Find where the given text appears and provide that cell's center as (X, Y) coordinate. 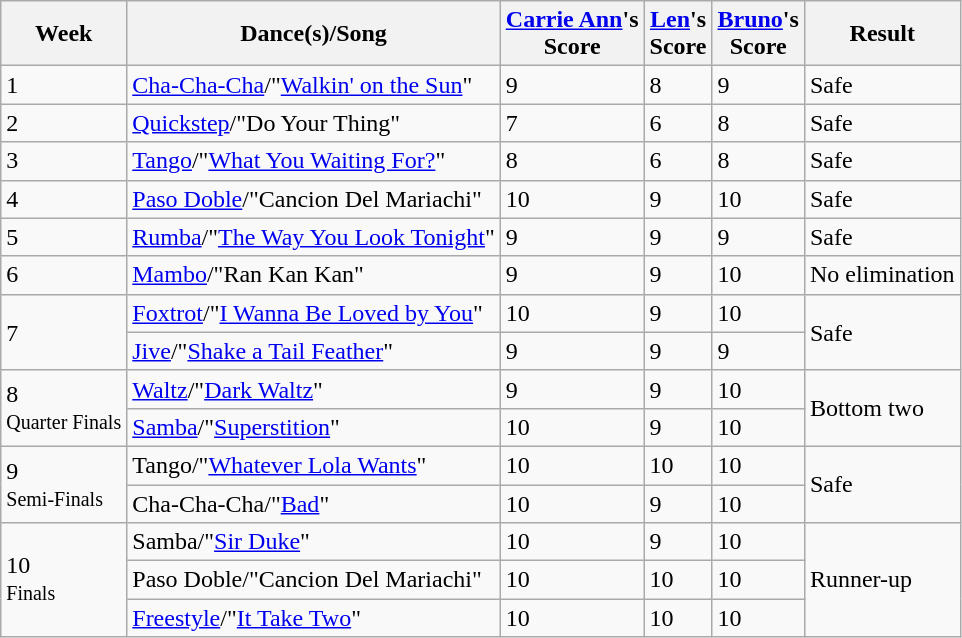
Tango/"What You Waiting For?" (314, 161)
Carrie Ann'sScore (572, 34)
Freestyle/"It Take Two" (314, 618)
Week (64, 34)
Cha-Cha-Cha/"Walkin' on the Sun" (314, 85)
5 (64, 237)
10Finals (64, 580)
1 (64, 85)
Tango/"Whatever Lola Wants" (314, 465)
Mambo/"Ran Kan Kan" (314, 275)
Quickstep/"Do Your Thing" (314, 123)
Jive/"Shake a Tail Feather" (314, 351)
3 (64, 161)
Samba/"Superstition" (314, 427)
Len'sScore (678, 34)
Dance(s)/Song (314, 34)
Bruno'sScore (758, 34)
Result (882, 34)
Rumba/"The Way You Look Tonight" (314, 237)
Waltz/"Dark Waltz" (314, 389)
8Quarter Finals (64, 408)
No elimination (882, 275)
Foxtrot/"I Wanna Be Loved by You" (314, 313)
Bottom two (882, 408)
Cha-Cha-Cha/"Bad" (314, 503)
4 (64, 199)
9Semi-Finals (64, 484)
Runner-up (882, 580)
2 (64, 123)
Samba/"Sir Duke" (314, 542)
